Identify which cell holds the provided text, then report its [x, y] central coordinate. 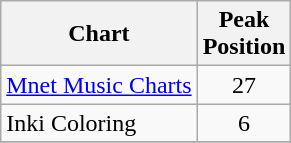
Inki Coloring [99, 123]
Mnet Music Charts [99, 85]
6 [244, 123]
Chart [99, 34]
PeakPosition [244, 34]
27 [244, 85]
